Search for the cell housing the specified text and yield its (x, y) center coordinate. 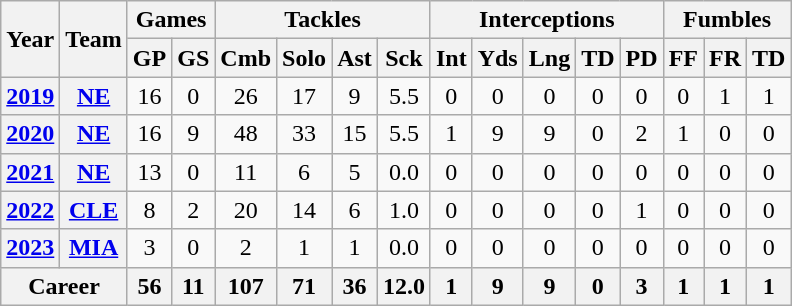
CLE (94, 210)
15 (355, 134)
2022 (30, 210)
1.0 (404, 210)
36 (355, 286)
Lng (549, 58)
Cmb (246, 58)
2023 (30, 248)
FF (683, 58)
FR (726, 58)
Team (94, 39)
Tackles (323, 20)
20 (246, 210)
GS (194, 58)
48 (246, 134)
Games (170, 20)
2019 (30, 96)
Fumbles (727, 20)
107 (246, 286)
5 (355, 172)
MIA (94, 248)
13 (149, 172)
Year (30, 39)
12.0 (404, 286)
2020 (30, 134)
14 (304, 210)
Solo (304, 58)
Interceptions (546, 20)
PD (642, 58)
Yds (498, 58)
Career (64, 286)
33 (304, 134)
Ast (355, 58)
Int (451, 58)
56 (149, 286)
8 (149, 210)
26 (246, 96)
2021 (30, 172)
17 (304, 96)
Sck (404, 58)
71 (304, 286)
GP (149, 58)
